Capture the cell that displays the provided text and extract its [x, y] central coordinate. 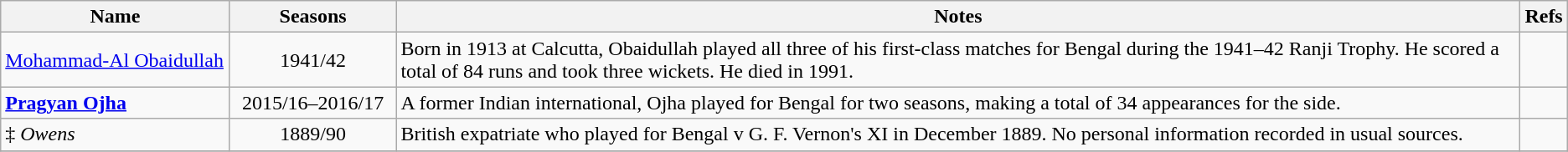
Pragyan Ojha [116, 103]
A former Indian international, Ojha played for Bengal for two seasons, making a total of 34 appearances for the side. [958, 103]
2015/16–2016/17 [313, 103]
Notes [958, 17]
1941/42 [313, 60]
Name [116, 17]
‡ Owens [116, 134]
Mohammad-Al Obaidullah [116, 60]
Refs [1544, 17]
1889/90 [313, 134]
British expatriate who played for Bengal v G. F. Vernon's XI in December 1889. No personal information recorded in usual sources. [958, 134]
Seasons [313, 17]
